Search for the cell housing the specified text and yield its (x, y) center coordinate. 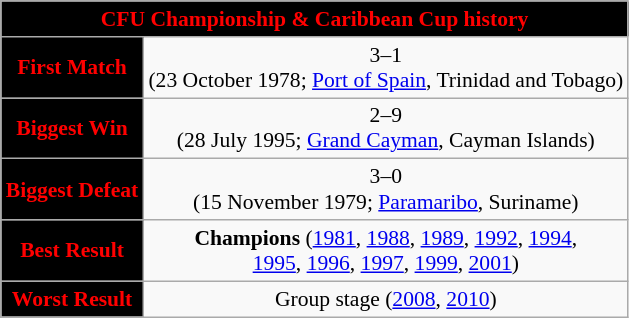
3–0 (15 November 1979; Paramaribo, Suriname) (386, 190)
Worst Result (72, 299)
Best Result (72, 250)
3–1 (23 October 1978; Port of Spain, Trinidad and Tobago) (386, 68)
First Match (72, 68)
CFU Championship & Caribbean Cup history (314, 19)
Biggest Win (72, 128)
2–9 (28 July 1995; Grand Cayman, Cayman Islands) (386, 128)
Champions (1981, 1988, 1989, 1992, 1994,1995, 1996, 1997, 1999, 2001) (386, 250)
Biggest Defeat (72, 190)
Group stage (2008, 2010) (386, 299)
